Pinpoint the cell where the given text exists, returning its [x, y] midpoint coordinate. 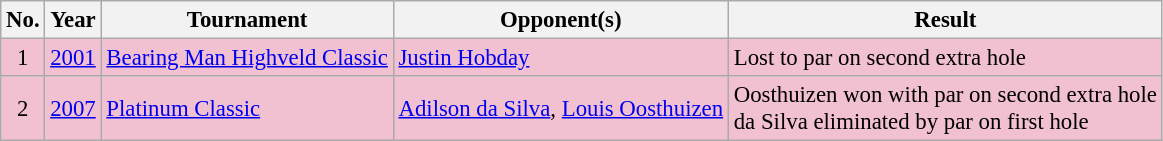
Year [73, 20]
Tournament [247, 20]
2001 [73, 58]
Oosthuizen won with par on second extra holeda Silva eliminated by par on first hole [945, 108]
Justin Hobday [560, 58]
No. [23, 20]
Platinum Classic [247, 108]
Opponent(s) [560, 20]
Bearing Man Highveld Classic [247, 58]
Result [945, 20]
2007 [73, 108]
1 [23, 58]
Adilson da Silva, Louis Oosthuizen [560, 108]
Lost to par on second extra hole [945, 58]
2 [23, 108]
